Scan for the cell matching the given text and deliver its [X, Y] coordinate at center. 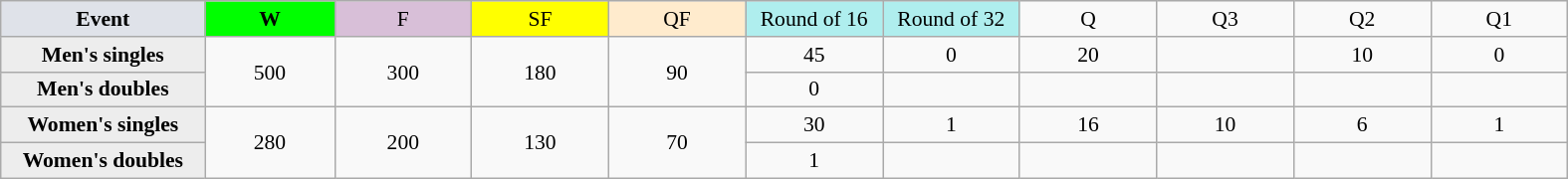
Q [1088, 19]
6 [1362, 125]
45 [814, 55]
W [270, 19]
Round of 16 [814, 19]
180 [541, 72]
Event [104, 19]
200 [403, 143]
Men's doubles [104, 89]
130 [541, 143]
SF [541, 19]
F [403, 19]
16 [1088, 125]
Men's singles [104, 55]
300 [403, 72]
70 [677, 143]
Q2 [1362, 19]
Q3 [1226, 19]
Women's doubles [104, 161]
30 [814, 125]
500 [270, 72]
20 [1088, 55]
Q1 [1499, 19]
280 [270, 143]
Round of 32 [951, 19]
Women's singles [104, 125]
90 [677, 72]
QF [677, 19]
